Scan for the cell matching the given text and deliver its [X, Y] coordinate at center. 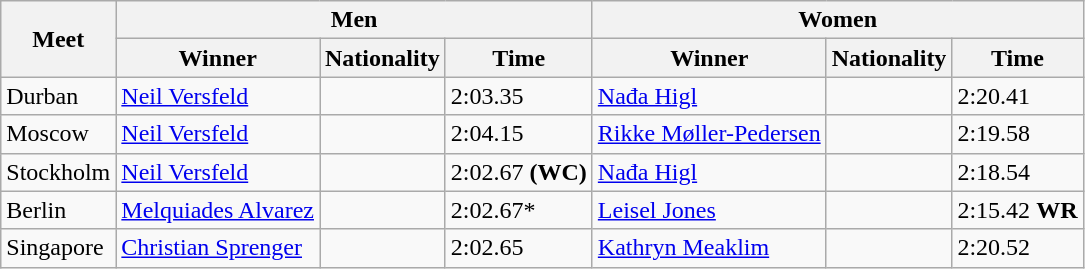
2:02.67* [518, 210]
Durban [58, 96]
2:03.35 [518, 96]
2:15.42 WR [1018, 210]
Meet [58, 39]
Women [838, 20]
2:19.58 [1018, 134]
Leisel Jones [709, 210]
Berlin [58, 210]
Melquiades Alvarez [218, 210]
Singapore [58, 248]
Rikke Møller-Pedersen [709, 134]
2:02.65 [518, 248]
Kathryn Meaklim [709, 248]
2:02.67 (WC) [518, 172]
Christian Sprenger [218, 248]
2:20.41 [1018, 96]
2:04.15 [518, 134]
Stockholm [58, 172]
Men [354, 20]
Moscow [58, 134]
2:18.54 [1018, 172]
2:20.52 [1018, 248]
